Detect which cell encompasses the target text, then output its (x, y) center coordinate. 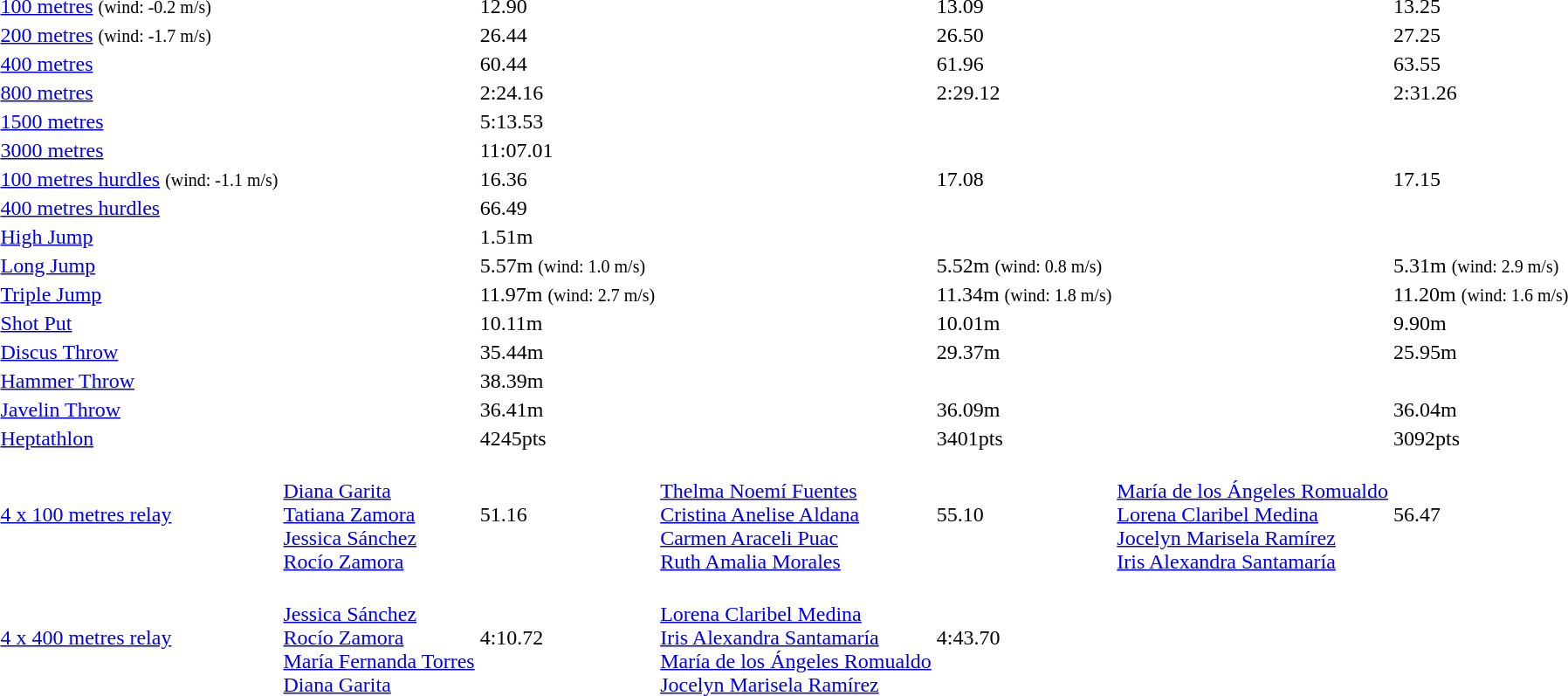
36.41m (567, 410)
29.37m (1024, 352)
2:24.16 (567, 93)
51.16 (567, 514)
1.51m (567, 237)
35.44m (567, 352)
55.10 (1024, 514)
Thelma Noemí Fuentes Cristina Anelise Aldana Carmen Araceli Puac Ruth Amalia Morales (796, 514)
María de los Ángeles Romualdo Lorena Claribel Medina Jocelyn Marisela Ramírez Iris Alexandra Santamaría (1253, 514)
5.52m (wind: 0.8 m/s) (1024, 265)
10.01m (1024, 323)
5:13.53 (567, 121)
11.34m (wind: 1.8 m/s) (1024, 294)
10.11m (567, 323)
38.39m (567, 381)
2:29.12 (1024, 93)
66.49 (567, 208)
60.44 (567, 64)
5.57m (wind: 1.0 m/s) (567, 265)
4245pts (567, 438)
17.08 (1024, 179)
Diana Garita Tatiana Zamora Jessica Sánchez Rocío Zamora (379, 514)
61.96 (1024, 64)
11:07.01 (567, 150)
11.97m (wind: 2.7 m/s) (567, 294)
26.44 (567, 35)
16.36 (567, 179)
26.50 (1024, 35)
3401pts (1024, 438)
36.09m (1024, 410)
